From the cell containing the given text, extract its center point as [X, Y] coordinate. 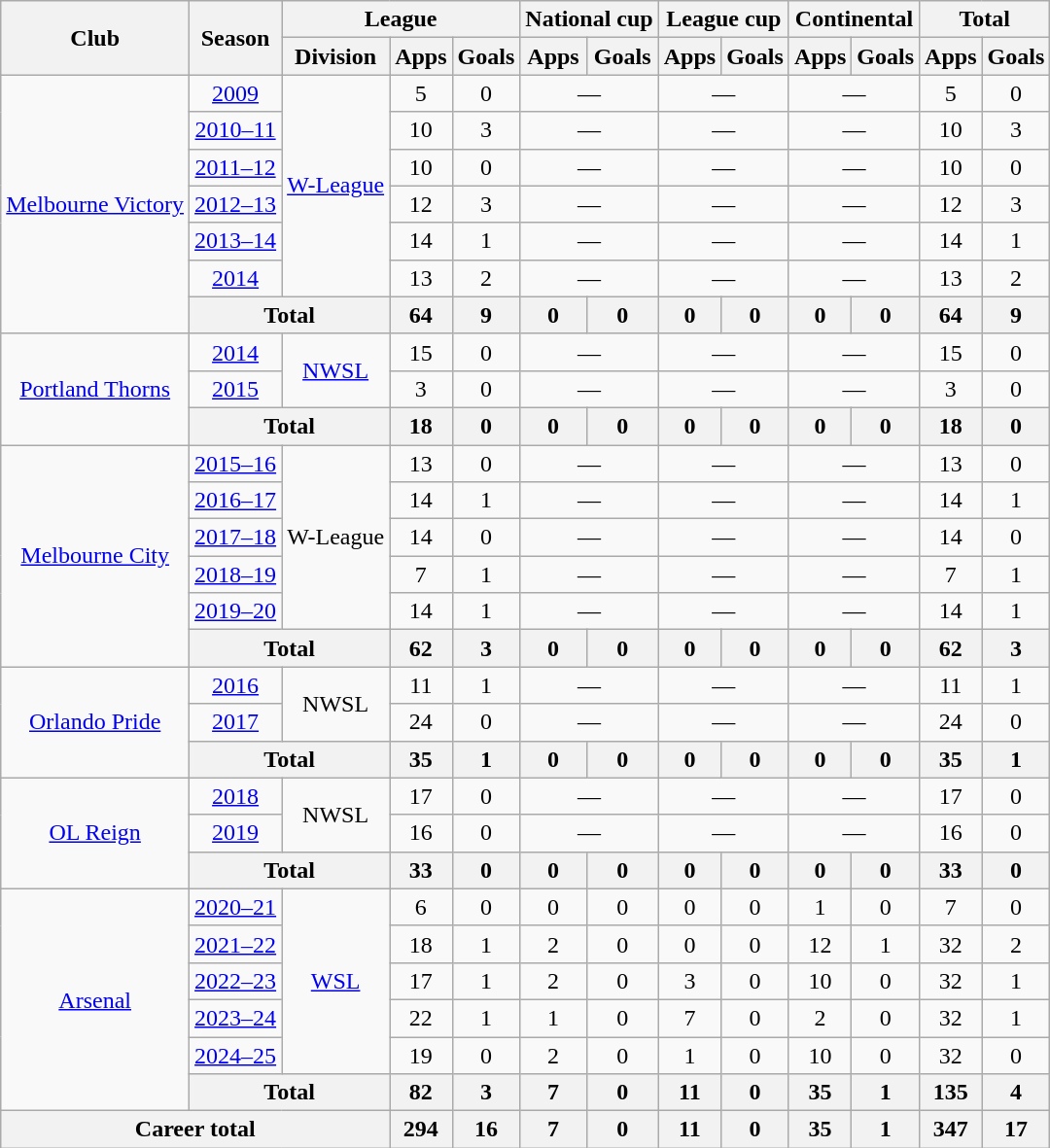
2011–12 [235, 167]
Career total [195, 1130]
OL Reign [95, 833]
6 [421, 907]
19 [421, 1055]
League [401, 19]
294 [421, 1130]
Portland Thorns [95, 389]
Arsenal [95, 999]
2009 [235, 93]
2022–23 [235, 981]
Continental [854, 19]
2019–20 [235, 611]
Melbourne City [95, 556]
2024–25 [235, 1055]
82 [421, 1093]
2020–21 [235, 907]
League cup [723, 19]
National cup [589, 19]
2015–16 [235, 464]
2010–11 [235, 130]
2023–24 [235, 1018]
4 [1016, 1093]
22 [421, 1018]
2018 [235, 796]
Orlando Pride [95, 722]
2018–19 [235, 574]
2019 [235, 833]
2016–17 [235, 501]
2017 [235, 722]
2016 [235, 685]
135 [951, 1093]
2017–18 [235, 538]
2015 [235, 389]
347 [951, 1130]
2013–14 [235, 241]
Melbourne Victory [95, 204]
Club [95, 38]
2021–22 [235, 944]
WSL [336, 981]
2012–13 [235, 204]
Division [336, 56]
Season [235, 38]
